From the cell containing the given text, extract its center point as [X, Y] coordinate. 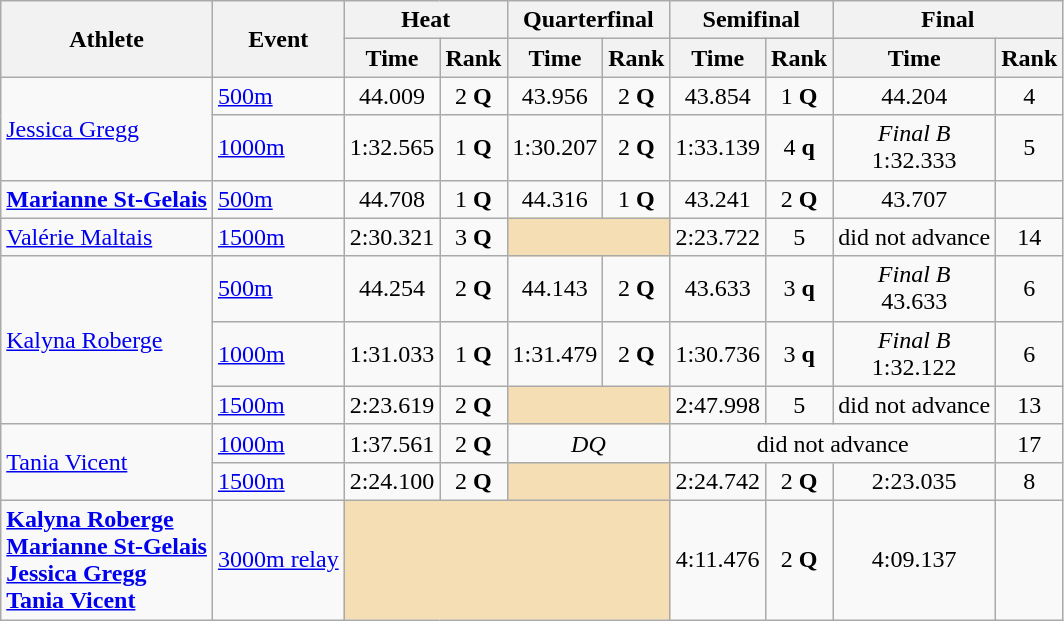
Final B 43.633 [914, 288]
Final B 1:32.333 [914, 148]
3000m relay [278, 560]
Valérie Maltais [107, 237]
43.854 [718, 96]
2:23.619 [392, 405]
44.316 [555, 199]
DQ [588, 443]
3 Q [474, 237]
2:47.998 [718, 405]
4:09.137 [914, 560]
44.708 [392, 199]
1:30.736 [718, 354]
Quarterfinal [588, 20]
1:37.561 [392, 443]
1:31.479 [555, 354]
Kalyna Roberge [107, 340]
1:31.033 [392, 354]
Marianne St-Gelais [107, 199]
44.204 [914, 96]
Tania Vicent [107, 462]
Athlete [107, 39]
Kalyna RobergeMarianne St-GelaisJessica GreggTania Vicent [107, 560]
43.633 [718, 288]
1:30.207 [555, 148]
8 [1030, 481]
44.009 [392, 96]
43.241 [718, 199]
4 [1030, 96]
17 [1030, 443]
2:23.035 [914, 481]
44.143 [555, 288]
Heat [426, 20]
14 [1030, 237]
2:23.722 [718, 237]
1:33.139 [718, 148]
43.956 [555, 96]
2:24.100 [392, 481]
Semifinal [752, 20]
Event [278, 39]
2:24.742 [718, 481]
2:30.321 [392, 237]
43.707 [914, 199]
4 q [800, 148]
Jessica Gregg [107, 128]
13 [1030, 405]
Final B 1:32.122 [914, 354]
1:32.565 [392, 148]
44.254 [392, 288]
4:11.476 [718, 560]
Final [948, 20]
